Determine the [x, y] coordinate at the center of the cell enclosing the given text.  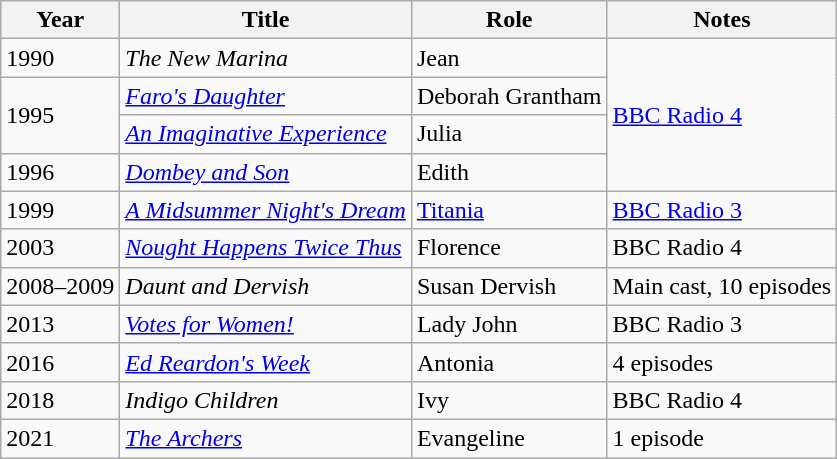
Votes for Women! [266, 324]
A Midsummer Night's Dream [266, 210]
2003 [60, 248]
1996 [60, 172]
Notes [722, 20]
1995 [60, 115]
Dombey and Son [266, 172]
Year [60, 20]
An Imaginative Experience [266, 134]
Jean [509, 58]
1 episode [722, 438]
Lady John [509, 324]
Deborah Grantham [509, 96]
Nought Happens Twice Thus [266, 248]
1999 [60, 210]
Titania [509, 210]
2008–2009 [60, 286]
Role [509, 20]
2021 [60, 438]
Florence [509, 248]
Julia [509, 134]
Antonia [509, 362]
Main cast, 10 episodes [722, 286]
Ivy [509, 400]
Edith [509, 172]
Evangeline [509, 438]
2013 [60, 324]
Ed Reardon's Week [266, 362]
4 episodes [722, 362]
Daunt and Dervish [266, 286]
2016 [60, 362]
2018 [60, 400]
The Archers [266, 438]
Susan Dervish [509, 286]
Faro's Daughter [266, 96]
Indigo Children [266, 400]
Title [266, 20]
The New Marina [266, 58]
1990 [60, 58]
